From the cell containing the given text, extract its center point as (X, Y) coordinate. 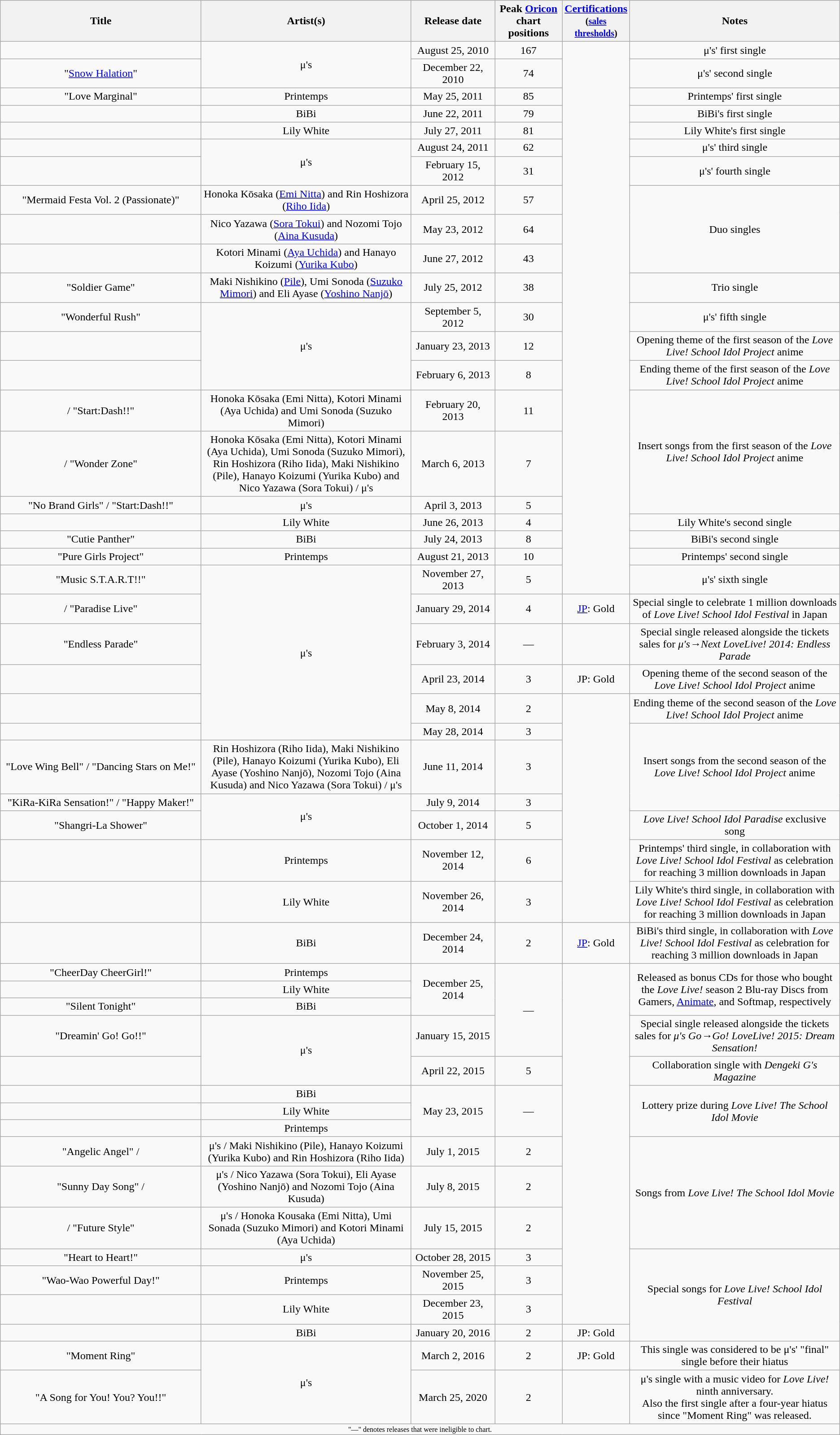
"A Song for You! You? You!!" (101, 1397)
January 23, 2013 (453, 346)
Ending theme of the second season of the Love Live! School Idol Project anime (735, 708)
Special single released alongside the tickets sales for μ's Go→Go! LoveLive! 2015: Dream Sensation! (735, 1036)
"Dreamin' Go! Go!!" (101, 1036)
Certifications(sales thresholds) (596, 21)
Peak Oriconchart positions (529, 21)
July 8, 2015 (453, 1186)
February 6, 2013 (453, 375)
March 2, 2016 (453, 1356)
January 20, 2016 (453, 1333)
BiBi's second single (735, 539)
Opening theme of the second season of the Love Live! School Idol Project anime (735, 679)
October 28, 2015 (453, 1257)
January 15, 2015 (453, 1036)
Honoka Kōsaka (Emi Nitta), Kotori Minami (Aya Uchida) and Umi Sonoda (Suzuko Mimori) (306, 411)
μ's / Maki Nishikino (Pile), Hanayo Koizumi (Yurika Kubo) and Rin Hoshizora (Riho Iida) (306, 1151)
μ's / Nico Yazawa (Sora Tokui), Eli Ayase (Yoshino Nanjō) and Nozomi Tojo (Aina Kusuda) (306, 1186)
January 29, 2014 (453, 608)
74 (529, 74)
BiBi's third single, in collaboration with Love Live! School Idol Festival as celebration for reaching 3 million downloads in Japan (735, 943)
"Silent Tonight" (101, 1006)
"CheerDay CheerGirl!" (101, 972)
"Snow Halation" (101, 74)
64 (529, 229)
μ's / Honoka Kousaka (Emi Nitta), Umi Sonada (Suzuko Mimori) and Kotori Minami (Aya Uchida) (306, 1228)
November 25, 2015 (453, 1281)
July 27, 2011 (453, 131)
12 (529, 346)
81 (529, 131)
"Moment Ring" (101, 1356)
/ "Start:Dash!!" (101, 411)
/ "Wonder Zone" (101, 464)
"—" denotes releases that were ineligible to chart. (420, 1429)
April 3, 2013 (453, 505)
Special single to celebrate 1 million downloads of Love Live! School Idol Festival in Japan (735, 608)
μ's' third single (735, 148)
April 22, 2015 (453, 1071)
Special single released alongside the tickets sales for μ's→Next LoveLive! 2014: Endless Parade (735, 644)
June 26, 2013 (453, 522)
79 (529, 114)
August 24, 2011 (453, 148)
Opening theme of the first season of the Love Live! School Idol Project anime (735, 346)
July 24, 2013 (453, 539)
Printemps' second single (735, 556)
September 5, 2012 (453, 317)
May 23, 2012 (453, 229)
μ's' sixth single (735, 580)
"Love Marginal" (101, 96)
February 15, 2012 (453, 171)
Trio single (735, 287)
July 15, 2015 (453, 1228)
/ "Future Style" (101, 1228)
μ's' first single (735, 50)
Lily White's second single (735, 522)
Printemps' third single, in collaboration with Love Live! School Idol Festival as celebration for reaching 3 million downloads in Japan (735, 861)
30 (529, 317)
April 25, 2012 (453, 200)
Maki Nishikino (Pile), Umi Sonoda (Suzuko Mimori) and Eli Ayase (Yoshino Nanjō) (306, 287)
Honoka Kōsaka (Emi Nitta) and Rin Hoshizora (Riho Iida) (306, 200)
Ending theme of the first season of the Love Live! School Idol Project anime (735, 375)
/ "Paradise Live" (101, 608)
Insert songs from the first season of the Love Live! School Idol Project anime (735, 452)
November 27, 2013 (453, 580)
December 23, 2015 (453, 1309)
Artist(s) (306, 21)
"Angelic Angel" / (101, 1151)
"Soldier Game" (101, 287)
μ's single with a music video for Love Live! ninth anniversary. Also the first single after a four-year hiatus since "Moment Ring" was released. (735, 1397)
March 6, 2013 (453, 464)
μ's' second single (735, 74)
"Wonderful Rush" (101, 317)
Kotori Minami (Aya Uchida) and Hanayo Koizumi (Yurika Kubo) (306, 258)
"Heart to Heart!" (101, 1257)
March 25, 2020 (453, 1397)
Insert songs from the second season of the Love Live! School Idol Project anime (735, 766)
Lily White's third single, in collaboration with Love Live! School Idol Festival as celebration for reaching 3 million downloads in Japan (735, 902)
December 24, 2014 (453, 943)
BiBi's first single (735, 114)
31 (529, 171)
Special songs for Love Live! School Idol Festival (735, 1295)
May 23, 2015 (453, 1111)
August 25, 2010 (453, 50)
November 26, 2014 (453, 902)
62 (529, 148)
October 1, 2014 (453, 826)
December 22, 2010 (453, 74)
"Music S.T.A.R.T!!" (101, 580)
"Pure Girls Project" (101, 556)
July 1, 2015 (453, 1151)
Songs from Love Live! The School Idol Movie (735, 1193)
11 (529, 411)
Notes (735, 21)
June 27, 2012 (453, 258)
"Wao-Wao Powerful Day!" (101, 1281)
7 (529, 464)
December 25, 2014 (453, 989)
"Love Wing Bell" / "Dancing Stars on Me!" (101, 766)
June 11, 2014 (453, 766)
Nico Yazawa (Sora Tokui) and Nozomi Tojo (Aina Kusuda) (306, 229)
August 21, 2013 (453, 556)
May 25, 2011 (453, 96)
Title (101, 21)
"Endless Parade" (101, 644)
85 (529, 96)
Love Live! School Idol Paradise exclusive song (735, 826)
July 9, 2014 (453, 802)
57 (529, 200)
10 (529, 556)
May 28, 2014 (453, 731)
July 25, 2012 (453, 287)
"Cutie Panther" (101, 539)
"KiRa-KiRa Sensation!" / "Happy Maker!" (101, 802)
Release date (453, 21)
February 3, 2014 (453, 644)
μ's' fifth single (735, 317)
Lily White's first single (735, 131)
Collaboration single with Dengeki G's Magazine (735, 1071)
43 (529, 258)
This single was considered to be μ's' "final" single before their hiatus (735, 1356)
February 20, 2013 (453, 411)
167 (529, 50)
6 (529, 861)
Released as bonus CDs for those who bought the Love Live! season 2 Blu-ray Discs from Gamers, Animate, and Softmap, respectively (735, 989)
38 (529, 287)
May 8, 2014 (453, 708)
Printemps' first single (735, 96)
Lottery prize during Love Live! The School Idol Movie (735, 1111)
April 23, 2014 (453, 679)
November 12, 2014 (453, 861)
μ's' fourth single (735, 171)
Duo singles (735, 229)
June 22, 2011 (453, 114)
"Shangri-La Shower" (101, 826)
"Sunny Day Song" / (101, 1186)
"Mermaid Festa Vol. 2 (Passionate)" (101, 200)
"No Brand Girls" / "Start:Dash!!" (101, 505)
